Locate the cell with the specified text and output its [x, y] center coordinate. 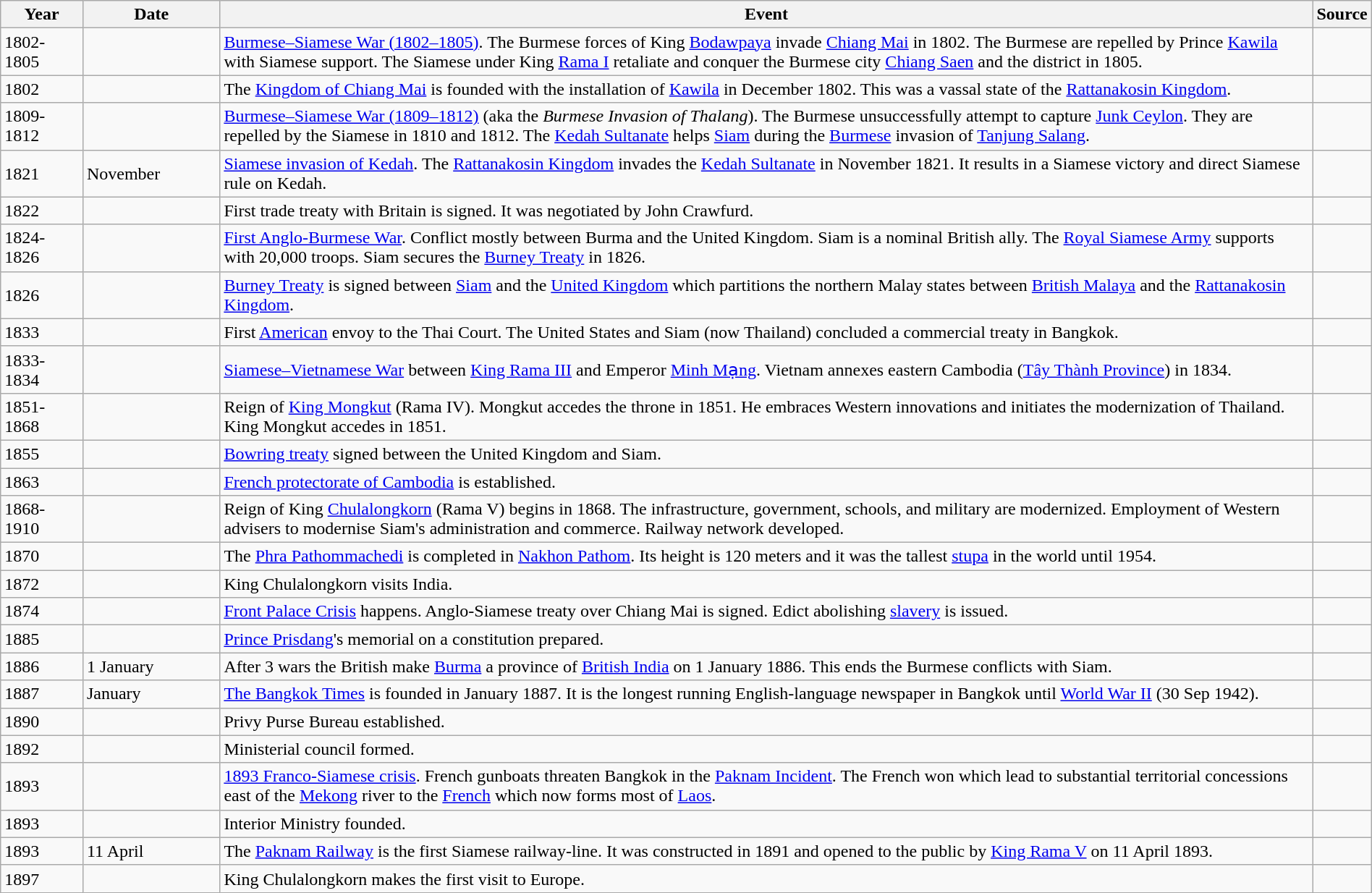
Year [42, 14]
Prince Prisdang's memorial on a constitution prepared. [766, 639]
1802-1805 [42, 52]
The Bangkok Times is founded in January 1887. It is the longest running English-language newspaper in Bangkok until World War II (30 Sep 1942). [766, 694]
Source [1342, 14]
January [151, 694]
Date [151, 14]
First American envoy to the Thai Court. The United States and Siam (now Thailand) concluded a commercial treaty in Bangkok. [766, 332]
1886 [42, 666]
1851-1868 [42, 417]
King Chulalongkorn makes the first visit to Europe. [766, 879]
1872 [42, 584]
Interior Ministry founded. [766, 824]
Privy Purse Bureau established. [766, 721]
First trade treaty with Britain is signed. It was negotiated by John Crawfurd. [766, 211]
1868-1910 [42, 520]
1833 [42, 332]
1874 [42, 611]
1855 [42, 454]
After 3 wars the British make Burma a province of British India on 1 January 1886. This ends the Burmese conflicts with Siam. [766, 666]
1802 [42, 89]
11 April [151, 851]
Front Palace Crisis happens. Anglo-Siamese treaty over Chiang Mai is signed. Edict abolishing slavery is issued. [766, 611]
Event [766, 14]
The Phra Pathommachedi is completed in Nakhon Pathom. Its height is 120 meters and it was the tallest stupa in the world until 1954. [766, 556]
November [151, 174]
Siamese–Vietnamese War between King Rama III and Emperor Minh Mạng. Vietnam annexes eastern Cambodia (Tây Thành Province) in 1834. [766, 369]
1885 [42, 639]
1870 [42, 556]
1833-1834 [42, 369]
1890 [42, 721]
The Paknam Railway is the first Siamese railway-line. It was constructed in 1891 and opened to the public by King Rama V on 11 April 1893. [766, 851]
1824-1826 [42, 247]
1809-1812 [42, 126]
King Chulalongkorn visits India. [766, 584]
1822 [42, 211]
1897 [42, 879]
1887 [42, 694]
1826 [42, 295]
1892 [42, 749]
Ministerial council formed. [766, 749]
Bowring treaty signed between the United Kingdom and Siam. [766, 454]
1 January [151, 666]
French protectorate of Cambodia is established. [766, 481]
1821 [42, 174]
The Kingdom of Chiang Mai is founded with the installation of Kawila in December 1802. This was a vassal state of the Rattanakosin Kingdom. [766, 89]
1863 [42, 481]
